Output the (x, y) coordinate of the center of the cell containing the given text.  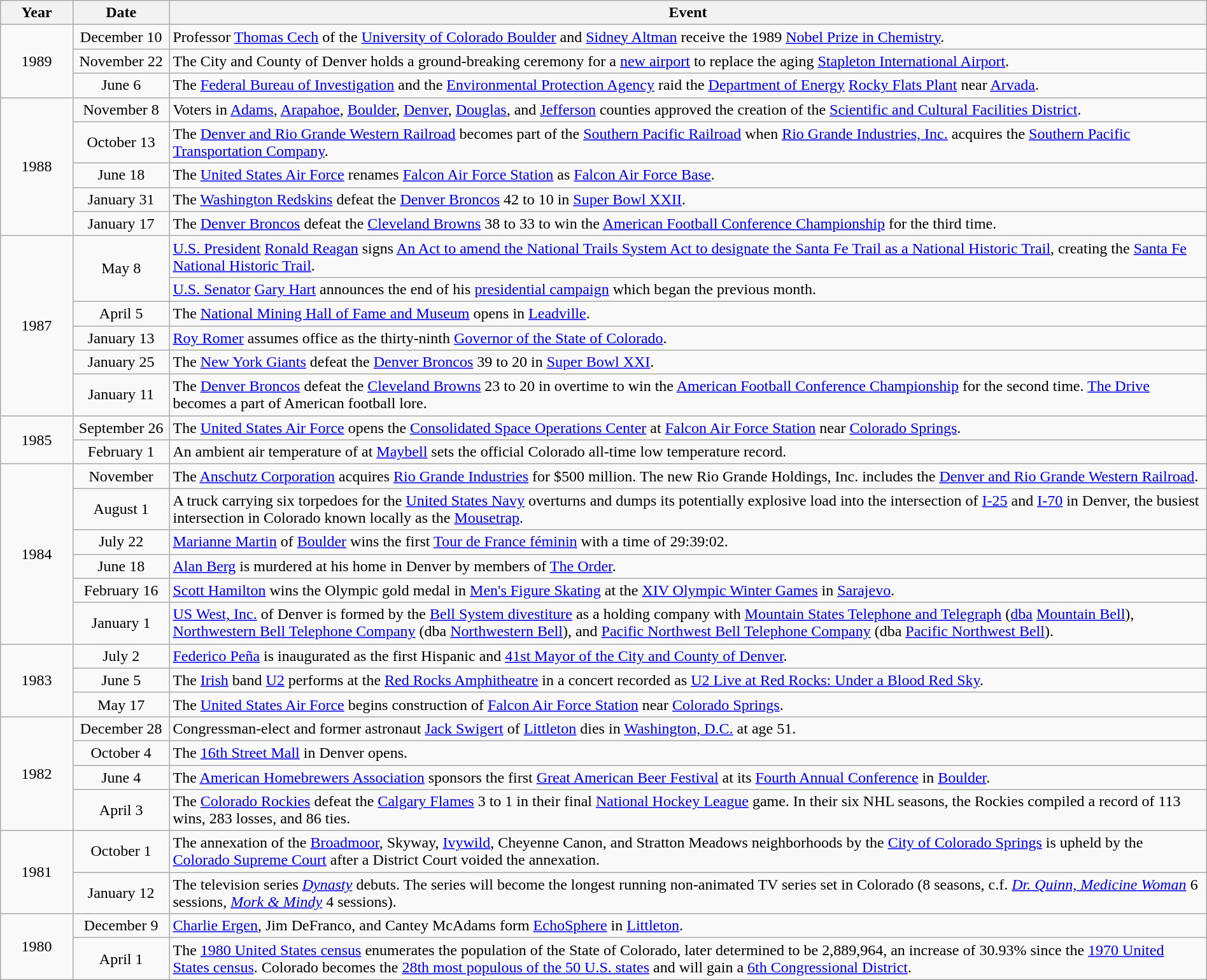
The United States Air Force renames Falcon Air Force Station as Falcon Air Force Base. (688, 175)
The United States Air Force begins construction of Falcon Air Force Station near Colorado Springs. (688, 704)
Federico Peña is inaugurated as the first Hispanic and 41st Mayor of the City and County of Denver. (688, 656)
The New York Giants defeat the Denver Broncos 39 to 20 in Super Bowl XXI. (688, 362)
February 1 (121, 452)
1983 (37, 680)
October 13 (121, 143)
January 13 (121, 338)
Event (688, 13)
Alan Berg is murdered at his home in Denver by members of The Order. (688, 566)
Year (37, 13)
February 16 (121, 590)
The Irish band U2 performs at the Red Rocks Amphitheatre in a concert recorded as U2 Live at Red Rocks: Under a Blood Red Sky. (688, 680)
1987 (37, 325)
1982 (37, 773)
Date (121, 13)
July 2 (121, 656)
September 26 (121, 428)
April 3 (121, 810)
May 17 (121, 704)
Voters in Adams, Arapahoe, Boulder, Denver, Douglas, and Jefferson counties approved the creation of the Scientific and Cultural Facilities District. (688, 110)
U.S. Senator Gary Hart announces the end of his presidential campaign which began the previous month. (688, 289)
January 17 (121, 224)
January 25 (121, 362)
Roy Romer assumes office as the thirty-ninth Governor of the State of Colorado. (688, 338)
Scott Hamilton wins the Olympic gold medal in Men's Figure Skating at the XIV Olympic Winter Games in Sarajevo. (688, 590)
April 5 (121, 313)
January 31 (121, 199)
The 16th Street Mall in Denver opens. (688, 753)
Congressman-elect and former astronaut Jack Swigert of Littleton dies in Washington, D.C. at age 51. (688, 728)
Marianne Martin of Boulder wins the first Tour de France féminin with a time of 29:39:02. (688, 542)
November 8 (121, 110)
January 1 (121, 623)
An ambient air temperature of at Maybell sets the official Colorado all-time low temperature record. (688, 452)
December 28 (121, 728)
1981 (37, 872)
1984 (37, 554)
1989 (37, 61)
January 11 (121, 395)
December 9 (121, 926)
1980 (37, 946)
November 22 (121, 61)
1985 (37, 440)
August 1 (121, 509)
October 1 (121, 852)
June 6 (121, 85)
Charlie Ergen, Jim DeFranco, and Cantey McAdams form EchoSphere in Littleton. (688, 926)
October 4 (121, 753)
The Washington Redskins defeat the Denver Broncos 42 to 10 in Super Bowl XXII. (688, 199)
The Denver Broncos defeat the Cleveland Browns 38 to 33 to win the American Football Conference Championship for the third time. (688, 224)
The National Mining Hall of Fame and Museum opens in Leadville. (688, 313)
June 4 (121, 778)
July 22 (121, 542)
December 10 (121, 37)
The United States Air Force opens the Consolidated Space Operations Center at Falcon Air Force Station near Colorado Springs. (688, 428)
The American Homebrewers Association sponsors the first Great American Beer Festival at its Fourth Annual Conference in Boulder. (688, 778)
January 12 (121, 893)
Professor Thomas Cech of the University of Colorado Boulder and Sidney Altman receive the 1989 Nobel Prize in Chemistry. (688, 37)
May 8 (121, 269)
June 5 (121, 680)
November (121, 476)
1988 (37, 167)
The City and County of Denver holds a ground-breaking ceremony for a new airport to replace the aging Stapleton International Airport. (688, 61)
The Federal Bureau of Investigation and the Environmental Protection Agency raid the Department of Energy Rocky Flats Plant near Arvada. (688, 85)
April 1 (121, 959)
